Identify which cell holds the provided text, then report its (x, y) central coordinate. 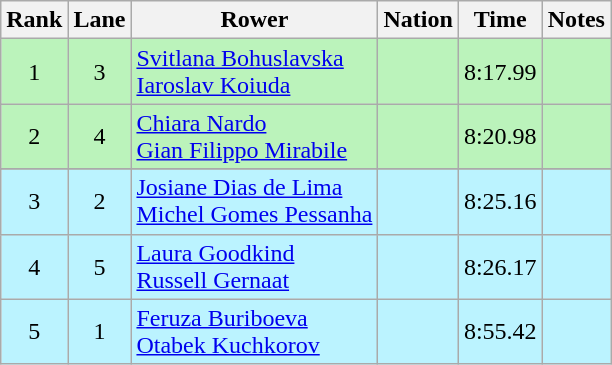
8:26.17 (500, 266)
Rower (254, 20)
Lane (100, 20)
8:17.99 (500, 72)
Laura GoodkindRussell Gernaat (254, 266)
Nation (418, 20)
8:20.98 (500, 136)
Notes (576, 20)
8:25.16 (500, 202)
Svitlana BohuslavskaIaroslav Koiuda (254, 72)
Rank (34, 20)
8:55.42 (500, 332)
Chiara NardoGian Filippo Mirabile (254, 136)
Time (500, 20)
Josiane Dias de LimaMichel Gomes Pessanha (254, 202)
Feruza BuriboevaOtabek Kuchkorov (254, 332)
